Extract the (X, Y) coordinate from the center of the cell holding the provided text.  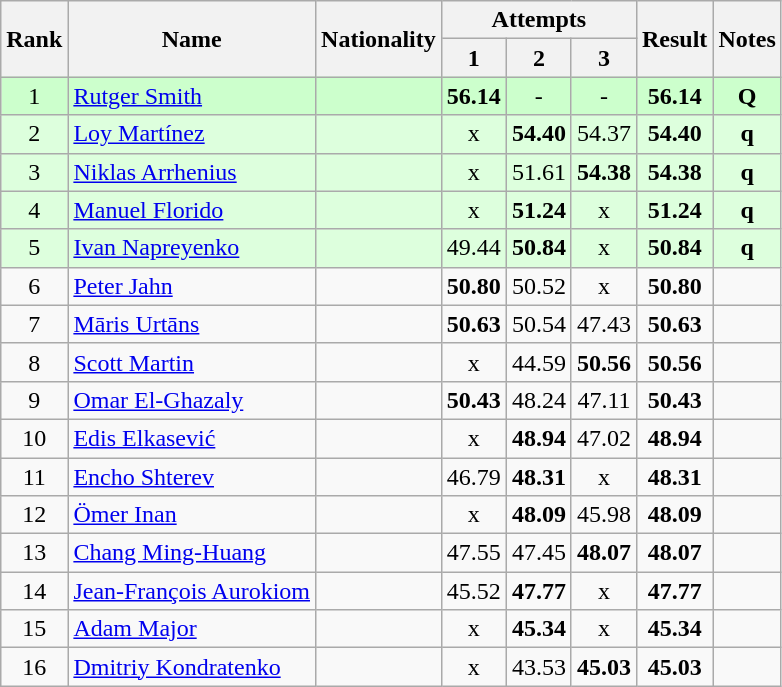
9 (34, 400)
Scott Martin (192, 362)
54.37 (604, 134)
50.54 (538, 324)
Ivan Napreyenko (192, 248)
47.11 (604, 400)
Jean-François Aurokiom (192, 591)
13 (34, 553)
6 (34, 286)
12 (34, 515)
Notes (747, 39)
47.02 (604, 438)
51.61 (538, 172)
Rank (34, 39)
Rutger Smith (192, 96)
Dmitriy Kondratenko (192, 667)
14 (34, 591)
47.43 (604, 324)
49.44 (474, 248)
Omar El-Ghazaly (192, 400)
Encho Shterev (192, 477)
Name (192, 39)
50.52 (538, 286)
Attempts (538, 20)
Result (674, 39)
43.53 (538, 667)
4 (34, 210)
Māris Urtāns (192, 324)
Loy Martínez (192, 134)
Q (747, 96)
Niklas Arrhenius (192, 172)
Nationality (379, 39)
11 (34, 477)
44.59 (538, 362)
10 (34, 438)
46.79 (474, 477)
Adam Major (192, 629)
47.55 (474, 553)
5 (34, 248)
48.24 (538, 400)
15 (34, 629)
Chang Ming-Huang (192, 553)
Ömer Inan (192, 515)
Edis Elkasević (192, 438)
Manuel Florido (192, 210)
16 (34, 667)
Peter Jahn (192, 286)
47.45 (538, 553)
8 (34, 362)
45.98 (604, 515)
45.52 (474, 591)
7 (34, 324)
